Pinpoint the cell where the given text exists, returning its (x, y) midpoint coordinate. 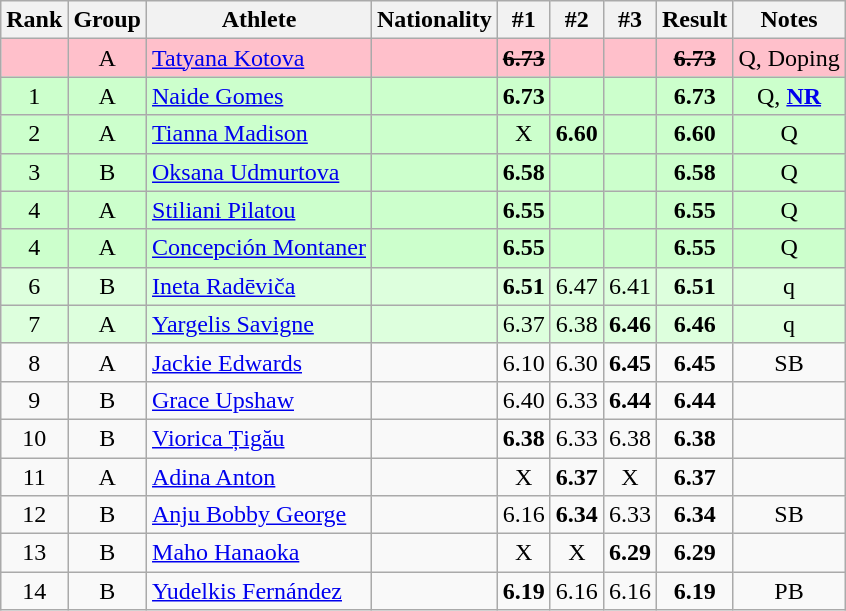
2 (34, 134)
#2 (576, 20)
Yudelkis Fernández (260, 591)
Grace Upshaw (260, 400)
Anju Bobby George (260, 515)
9 (34, 400)
8 (34, 362)
Tatyana Kotova (260, 58)
Nationality (435, 20)
7 (34, 324)
Yargelis Savigne (260, 324)
6.47 (576, 286)
#1 (524, 20)
Oksana Udmurtova (260, 172)
14 (34, 591)
1 (34, 96)
Adina Anton (260, 477)
6 (34, 286)
Stiliani Pilatou (260, 210)
12 (34, 515)
Notes (789, 20)
#3 (630, 20)
Naide Gomes (260, 96)
10 (34, 438)
Maho Hanaoka (260, 553)
6.10 (524, 362)
Jackie Edwards (260, 362)
Q, Doping (789, 58)
6.40 (524, 400)
6.30 (576, 362)
Concepción Montaner (260, 248)
Athlete (260, 20)
3 (34, 172)
11 (34, 477)
Group (108, 20)
6.41 (630, 286)
Q, NR (789, 96)
Result (694, 20)
Tianna Madison (260, 134)
Rank (34, 20)
PB (789, 591)
Ineta Radēviča (260, 286)
Viorica Țigău (260, 438)
13 (34, 553)
